Extract the [X, Y] coordinate from the center of the cell holding the provided text.  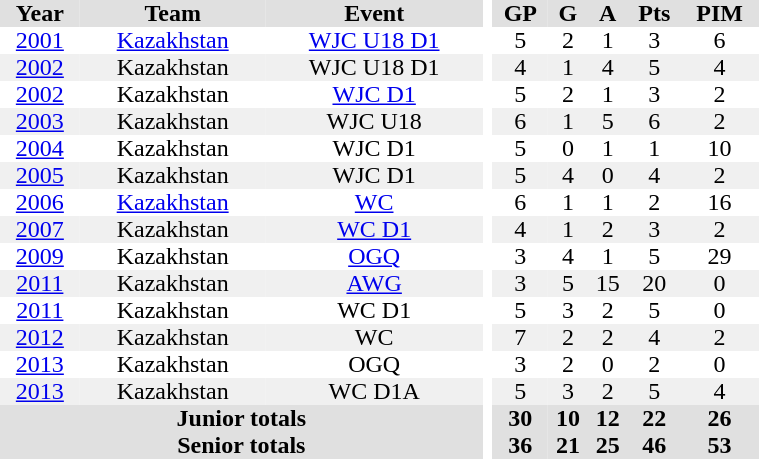
Junior totals [242, 418]
G [568, 14]
Senior totals [242, 446]
Year [40, 14]
15 [608, 284]
29 [720, 256]
AWG [374, 284]
2007 [40, 230]
21 [568, 446]
22 [654, 418]
Team [173, 14]
2003 [40, 122]
2001 [40, 40]
2004 [40, 148]
WC D1A [374, 392]
2006 [40, 202]
PIM [720, 14]
16 [720, 202]
GP [520, 14]
26 [720, 418]
2012 [40, 338]
Event [374, 14]
30 [520, 418]
2005 [40, 176]
53 [720, 446]
20 [654, 284]
A [608, 14]
Pts [654, 14]
7 [520, 338]
36 [520, 446]
2009 [40, 256]
46 [654, 446]
WJC U18 [374, 122]
12 [608, 418]
25 [608, 446]
